Return the (x, y) coordinate for the center point of the cell that contains the specified text.  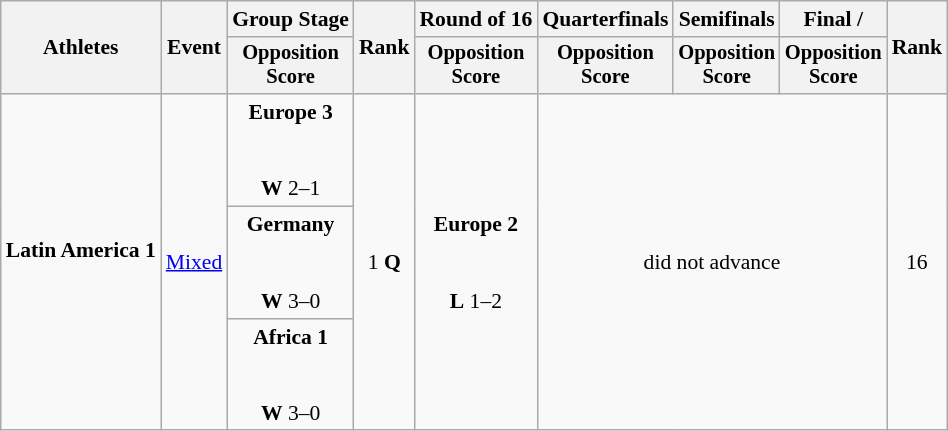
GermanyW 3–0 (290, 263)
1 Q (384, 262)
Final / (834, 19)
Event (194, 48)
Athletes (81, 48)
16 (918, 262)
Europe 2L 1–2 (476, 262)
Group Stage (290, 19)
Latin America 1 (81, 262)
Africa 1W 3–0 (290, 375)
Quarterfinals (605, 19)
Round of 16 (476, 19)
did not advance (712, 262)
Semifinals (726, 19)
Mixed (194, 262)
Europe 3W 2–1 (290, 150)
